Find where the given text appears and provide that cell's center as [x, y] coordinate. 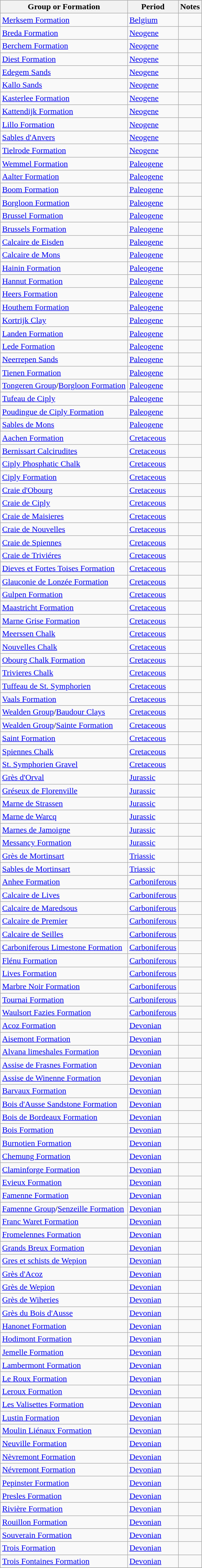
Alvana limeshales Formation [64, 1052]
Marne Grise Formation [64, 621]
Vaals Formation [64, 699]
Sables de Mortinsart [64, 869]
Merksem Formation [64, 20]
Sables d'Anvers [64, 137]
Hainin Formation [64, 268]
Grès du Bois d'Ausse [64, 1313]
Lede Formation [64, 346]
Grès de Wepion [64, 1287]
Bernissart Calcirudites [64, 451]
Lustin Formation [64, 1418]
Nèvremont Formation [64, 1457]
Brussel Formation [64, 216]
Meerssen Chalk [64, 634]
Calcaire de Mons [64, 255]
Lives Formation [64, 973]
Marnes de Jamoigne [64, 830]
Craie de Triviéres [64, 555]
Névremont Formation [64, 1470]
Jemelle Formation [64, 1352]
Saint Formation [64, 738]
Sables de Mons [64, 425]
Period [153, 7]
Craie de Nouvelles [64, 529]
Craie de Ciply [64, 503]
Calcaire de Eisden [64, 242]
Breda Formation [64, 33]
Bois de Bordeaux Formation [64, 1117]
Spiennes Chalk [64, 751]
Presles Formation [64, 1496]
Messancy Formation [64, 843]
Grès de Wiheries [64, 1300]
Assise de Winenne Formation [64, 1078]
Anhee Formation [64, 882]
Rouillon Formation [64, 1522]
Kallo Sands [64, 85]
Grès de Mortinsart [64, 856]
Glauconie de Lonzée Formation [64, 582]
Neuville Formation [64, 1444]
Hannut Formation [64, 281]
Grès d'Acoz [64, 1274]
Aachen Formation [64, 438]
Neerrepen Sands [64, 359]
Boom Formation [64, 190]
Craie d'Obourg [64, 490]
Le Roux Formation [64, 1378]
Calcaire de Premier [64, 921]
Barvaux Formation [64, 1091]
Hanonet Formation [64, 1326]
Tournai Formation [64, 1000]
Kortrijk Clay [64, 320]
Flénu Formation [64, 960]
Marne de Warcq [64, 817]
Grands Breux Formation [64, 1248]
Calcaire de Maredsous [64, 908]
Evieux Formation [64, 1182]
St. Symphorien Gravel [64, 764]
Tienen Formation [64, 372]
Heers Formation [64, 294]
Nouvelles Chalk [64, 647]
Borgloon Formation [64, 203]
Brussels Formation [64, 229]
Calcaire de Lives [64, 895]
Franc Waret Formation [64, 1222]
Trois Fontaines Formation [64, 1561]
Marbre Noir Formation [64, 986]
Famenne Group/Senzeille Formation [64, 1208]
Trois Formation [64, 1548]
Gréseux de Florenville [64, 790]
Bois d'Ausse Sandstone Formation [64, 1104]
Maastricht Formation [64, 608]
Tufeau de Ciply [64, 399]
Ciply Formation [64, 477]
Pepinster Formation [64, 1483]
Edegem Sands [64, 72]
Kasterlee Formation [64, 98]
Notes [190, 7]
Calcaire de Seilles [64, 934]
Obourg Chalk Formation [64, 660]
Ciply Phosphatic Chalk [64, 464]
Poudingue de Ciply Formation [64, 412]
Claminforge Formation [64, 1169]
Acoz Formation [64, 1026]
Wealden Group/Sainte Formation [64, 725]
Marne de Strassen [64, 804]
Gulpen Formation [64, 595]
Houthem Formation [64, 307]
Tielrode Formation [64, 150]
Diest Formation [64, 59]
Belgium [153, 20]
Carboniferous Limestone Formation [64, 947]
Group or Formation [64, 7]
Gres et schists de Wepion [64, 1261]
Grès d'Orval [64, 777]
Craie de Spiennes [64, 542]
Aalter Formation [64, 177]
Lambermont Formation [64, 1365]
Assise de Frasnes Formation [64, 1065]
Tuffeau de St. Symphorien [64, 686]
Fromelennes Formation [64, 1235]
Hodimont Formation [64, 1339]
Wemmel Formation [64, 164]
Rivière Formation [64, 1509]
Leroux Formation [64, 1391]
Trivieres Chalk [64, 673]
Dieves et Fortes Toises Formation [64, 568]
Aisemont Formation [64, 1039]
Landen Formation [64, 333]
Bois Formation [64, 1130]
Tongeren Group/Borgloon Formation [64, 386]
Famenne Formation [64, 1195]
Lillo Formation [64, 124]
Craie de Maisieres [64, 516]
Waulsort Fazies Formation [64, 1013]
Wealden Group/Baudour Clays [64, 712]
Burnotien Formation [64, 1143]
Chemung Formation [64, 1156]
Berchem Formation [64, 46]
Les Valisettes Formation [64, 1404]
Moulin Liénaux Formation [64, 1431]
Kattendijk Formation [64, 111]
Souverain Formation [64, 1535]
